Identify which cell holds the provided text, then report its [X, Y] central coordinate. 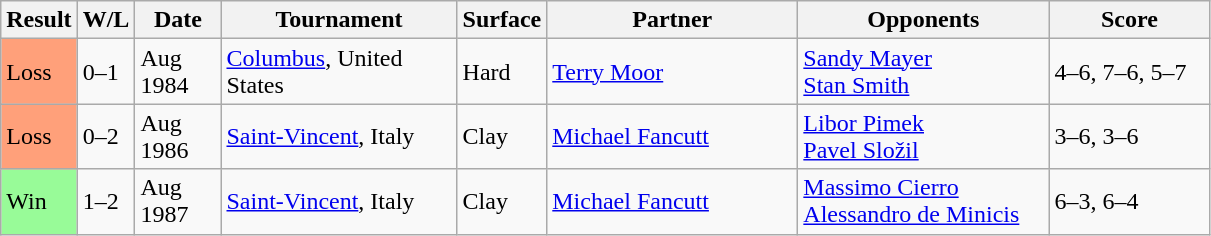
Result [39, 20]
Surface [502, 20]
Terry Moor [672, 72]
Score [1130, 20]
Columbus, United States [339, 72]
1–2 [106, 202]
Tournament [339, 20]
Hard [502, 72]
Aug 1984 [178, 72]
Partner [672, 20]
W/L [106, 20]
3–6, 3–6 [1130, 136]
0–1 [106, 72]
4–6, 7–6, 5–7 [1130, 72]
Sandy Mayer Stan Smith [924, 72]
6–3, 6–4 [1130, 202]
0–2 [106, 136]
Date [178, 20]
Libor Pimek Pavel Složil [924, 136]
Aug 1987 [178, 202]
Win [39, 202]
Aug 1986 [178, 136]
Massimo Cierro Alessandro de Minicis [924, 202]
Opponents [924, 20]
